Identify which cell holds the provided text, then report its (X, Y) central coordinate. 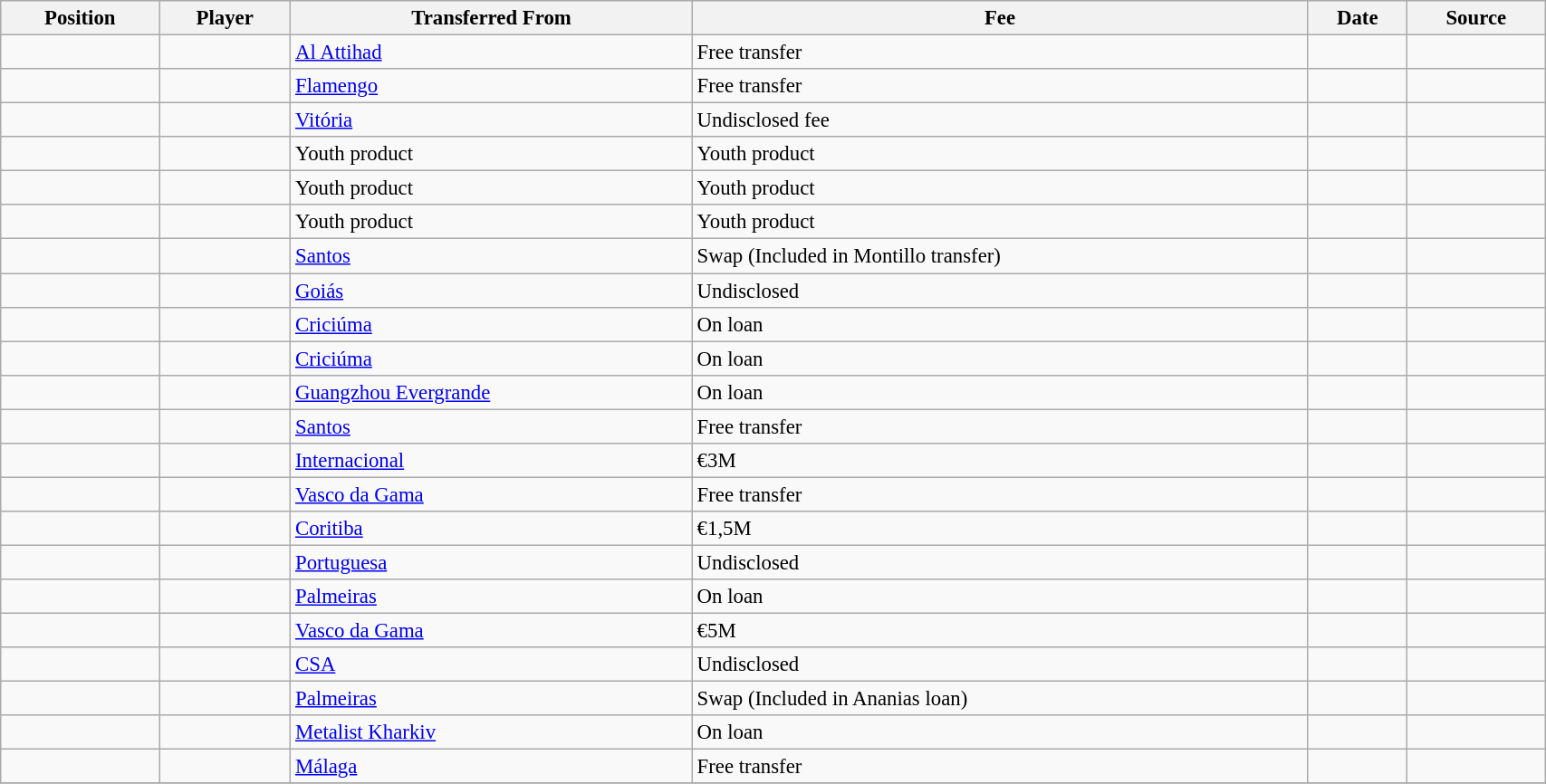
Al Attihad (492, 53)
Undisclosed fee (1000, 120)
Date (1358, 18)
€3M (1000, 461)
Internacional (492, 461)
Guangzhou Evergrande (492, 392)
€5M (1000, 631)
Swap (Included in Ananias loan) (1000, 699)
CSA (492, 664)
Fee (1000, 18)
Position (80, 18)
Source (1476, 18)
Transferred From (492, 18)
Metalist Kharkiv (492, 732)
Málaga (492, 767)
Goiás (492, 291)
Player (225, 18)
Portuguesa (492, 562)
€1,5M (1000, 529)
Vitória (492, 120)
Coritiba (492, 529)
Flamengo (492, 86)
Swap (Included in Montillo transfer) (1000, 256)
